From the cell containing the given text, extract its center point as (X, Y) coordinate. 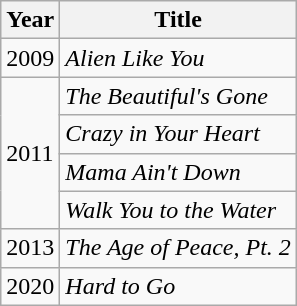
Alien Like You (178, 58)
Hard to Go (178, 286)
2009 (30, 58)
2020 (30, 286)
Title (178, 20)
2011 (30, 153)
Walk You to the Water (178, 210)
The Beautiful's Gone (178, 96)
Crazy in Your Heart (178, 134)
Year (30, 20)
The Age of Peace, Pt. 2 (178, 248)
2013 (30, 248)
Mama Ain't Down (178, 172)
